Pinpoint the cell where the given text exists, returning its [X, Y] midpoint coordinate. 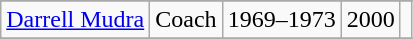
1969–1973 [282, 20]
Darrell Mudra [76, 20]
Coach [186, 20]
2000 [370, 20]
